Determine the [X, Y] coordinate at the center of the cell enclosing the given text.  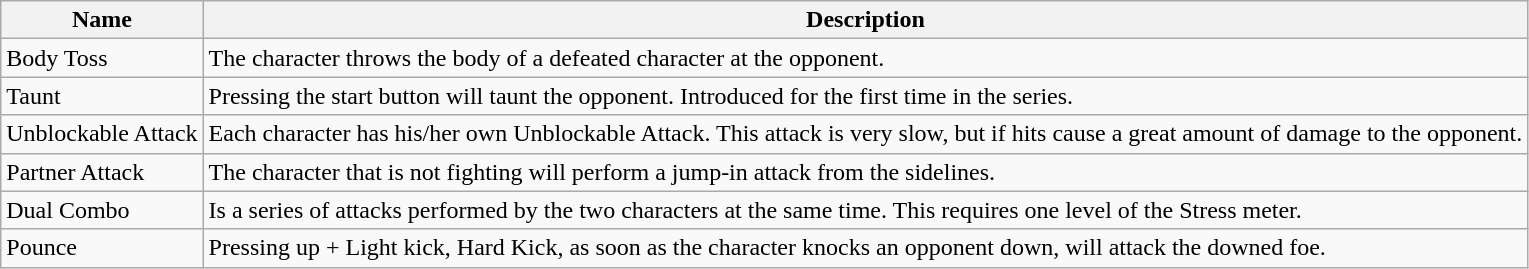
The character throws the body of a defeated character at the opponent. [866, 58]
Each character has his/her own Unblockable Attack. This attack is very slow, but if hits cause a great amount of damage to the opponent. [866, 134]
Is a series of attacks performed by the two characters at the same time. This requires one level of the Stress meter. [866, 210]
Name [102, 20]
The character that is not fighting will perform a jump-in attack from the sidelines. [866, 172]
Dual Combo [102, 210]
Pressing up + Light kick, Hard Kick, as soon as the character knocks an opponent down, will attack the downed foe. [866, 248]
Pounce [102, 248]
Description [866, 20]
Partner Attack [102, 172]
Body Toss [102, 58]
Pressing the start button will taunt the opponent. Introduced for the first time in the series. [866, 96]
Unblockable Attack [102, 134]
Taunt [102, 96]
